Scan for the cell matching the given text and deliver its [X, Y] coordinate at center. 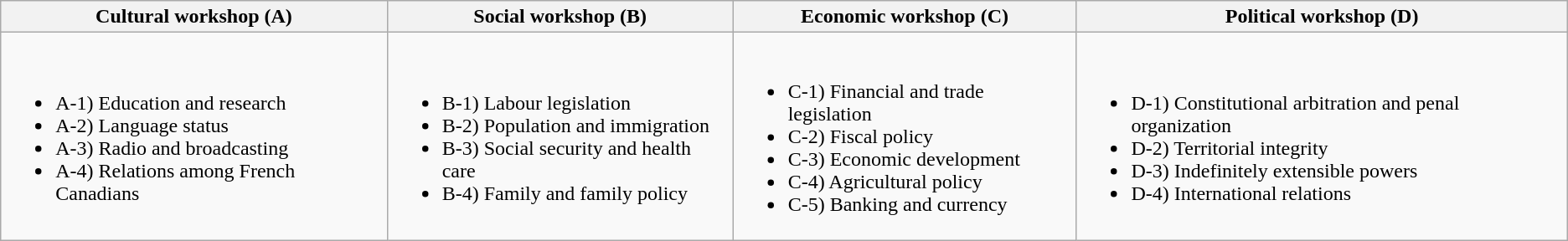
C-1) Financial and trade legislationC-2) Fiscal policyC-3) Economic developmentC-4) Agricultural policyC-5) Banking and currency [905, 136]
D-1) Constitutional arbitration and penal organizationD-2) Territorial integrityD-3) Indefinitely extensible powersD-4) International relations [1322, 136]
A-1) Education and researchA-2) Language statusA-3) Radio and broadcastingA-4) Relations among French Canadians [194, 136]
Economic workshop (C) [905, 17]
Cultural workshop (A) [194, 17]
Political workshop (D) [1322, 17]
Social workshop (B) [560, 17]
B-1) Labour legislationB-2) Population and immigrationB-3) Social security and health careB-4) Family and family policy [560, 136]
